Return the [X, Y] coordinate for the center point of the cell that contains the specified text.  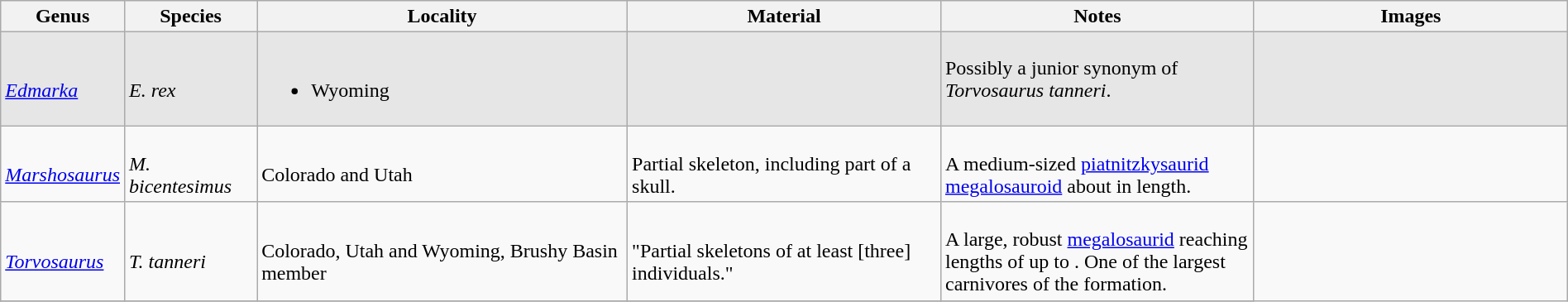
T. tanneri [191, 252]
Species [191, 17]
Possibly a junior synonym of Torvosaurus tanneri. [1097, 79]
Partial skeleton, including part of a skull. [784, 164]
E. rex [191, 79]
Material [784, 17]
M. bicentesimus [191, 164]
Edmarka [63, 79]
Wyoming [442, 79]
"Partial skeletons of at least [three] individuals." [784, 252]
Colorado and Utah [442, 164]
A medium-sized piatnitzkysaurid megalosauroid about in length. [1097, 164]
Images [1411, 17]
Genus [63, 17]
Torvosaurus [63, 252]
Marshosaurus [63, 164]
Colorado, Utah and Wyoming, Brushy Basin member [442, 252]
Locality [442, 17]
A large, robust megalosaurid reaching lengths of up to . One of the largest carnivores of the formation. [1097, 252]
Notes [1097, 17]
